Capture the cell that displays the provided text and extract its [X, Y] central coordinate. 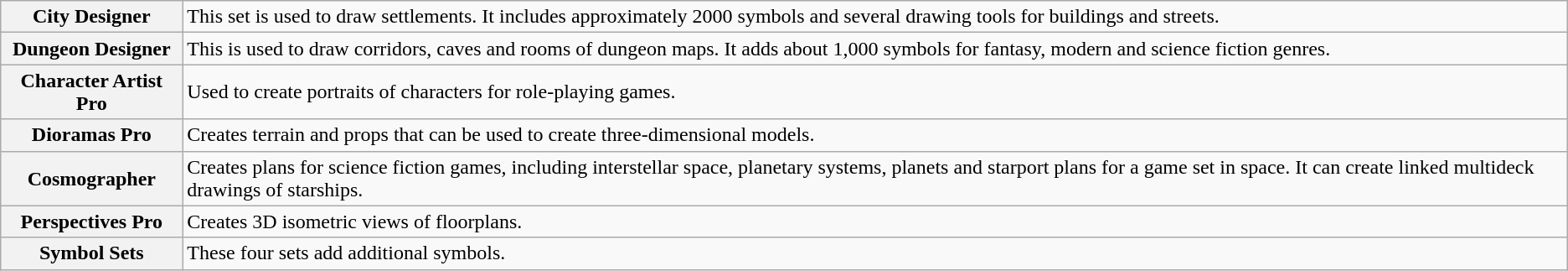
Creates terrain and props that can be used to create three-dimensional models. [874, 135]
Used to create portraits of characters for role-playing games. [874, 92]
Creates 3D isometric views of floorplans. [874, 221]
Dungeon Designer [92, 49]
Character Artist Pro [92, 92]
These four sets add additional symbols. [874, 253]
This is used to draw corridors, caves and rooms of dungeon maps. It adds about 1,000 symbols for fantasy, modern and science fiction genres. [874, 49]
Dioramas Pro [92, 135]
Perspectives Pro [92, 221]
City Designer [92, 17]
Symbol Sets [92, 253]
This set is used to draw settlements. It includes approximately 2000 symbols and several drawing tools for buildings and streets. [874, 17]
Cosmographer [92, 178]
